Return (X, Y) of the center of cell containing provided text 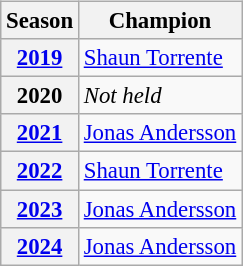
Champion (160, 21)
Not held (160, 96)
Season (40, 21)
2024 (40, 246)
2020 (40, 96)
2023 (40, 209)
2019 (40, 58)
2022 (40, 171)
2021 (40, 133)
